Output the [x, y] coordinate of the center of the cell containing the given text.  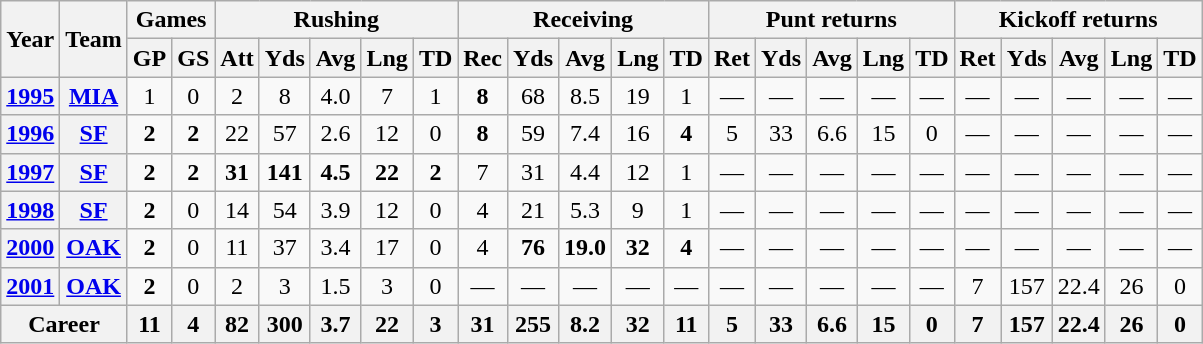
Team [94, 39]
19 [638, 96]
57 [284, 134]
5.3 [586, 210]
GP [149, 58]
Att [237, 58]
Year [30, 39]
1995 [30, 96]
3.7 [336, 324]
Games [170, 20]
Kickoff returns [1078, 20]
141 [284, 172]
Career [64, 324]
Rushing [336, 20]
1.5 [336, 286]
3.4 [336, 248]
16 [638, 134]
255 [532, 324]
17 [387, 248]
1998 [30, 210]
Receiving [584, 20]
37 [284, 248]
82 [237, 324]
8.5 [586, 96]
3.9 [336, 210]
4.5 [336, 172]
GS [194, 58]
19.0 [586, 248]
21 [532, 210]
54 [284, 210]
1996 [30, 134]
4.0 [336, 96]
MIA [94, 96]
59 [532, 134]
4.4 [586, 172]
Punt returns [831, 20]
9 [638, 210]
8.2 [586, 324]
14 [237, 210]
2000 [30, 248]
2001 [30, 286]
Rec [483, 58]
76 [532, 248]
1997 [30, 172]
68 [532, 96]
300 [284, 324]
2.6 [336, 134]
7.4 [586, 134]
